Return (x, y) of the center of cell containing provided text 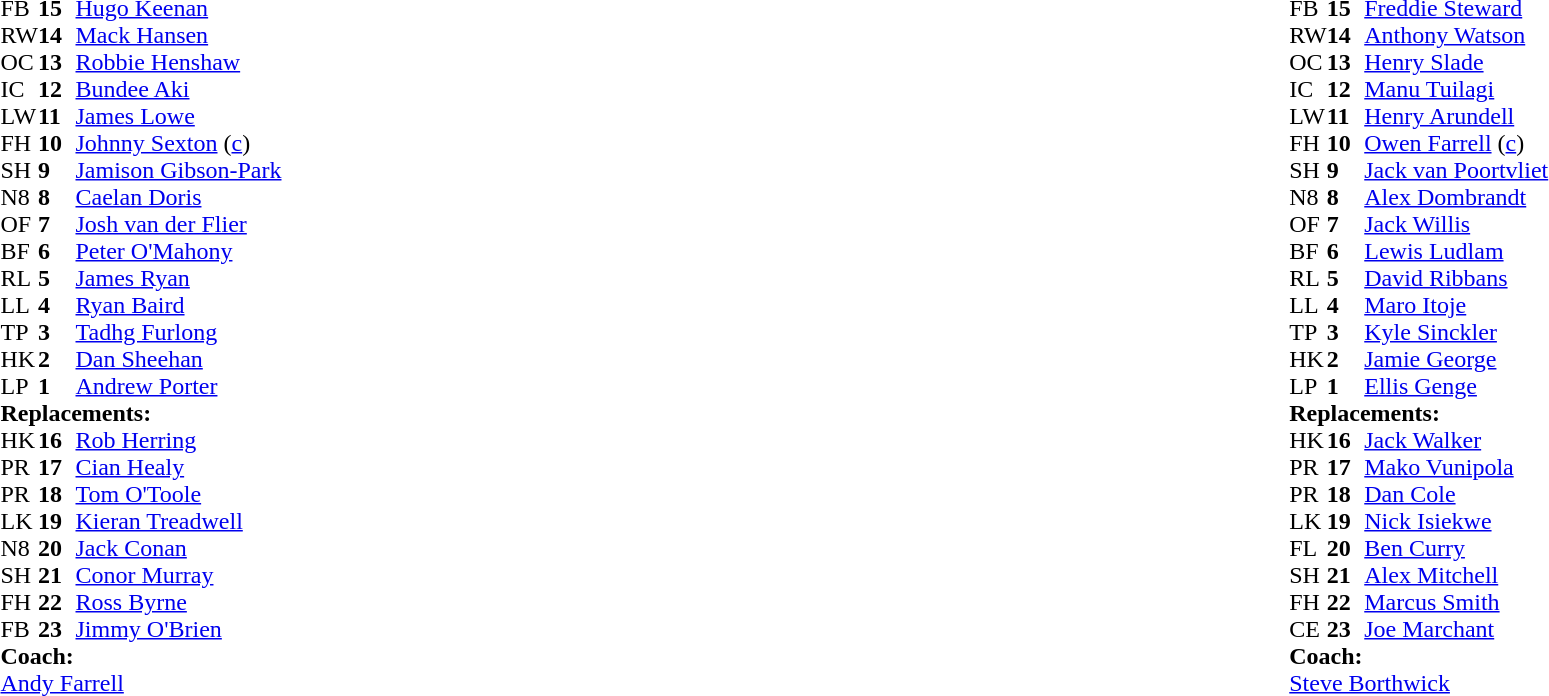
Mack Hansen (179, 36)
Cian Healy (179, 468)
Jimmy O'Brien (179, 630)
CE (1308, 630)
Peter O'Mahony (179, 252)
Jack van Poortvliet (1456, 170)
Henry Arundell (1456, 116)
Ben Curry (1456, 548)
Josh van der Flier (179, 224)
Owen Farrell (c) (1456, 144)
Jack Willis (1456, 224)
Jack Walker (1456, 440)
Anthony Watson (1456, 36)
Lewis Ludlam (1456, 252)
Bundee Aki (179, 90)
Dan Sheehan (179, 360)
Marcus Smith (1456, 602)
Andrew Porter (179, 386)
Tom O'Toole (179, 494)
Jamison Gibson-Park (179, 170)
Ross Byrne (179, 602)
Tadhg Furlong (179, 332)
Maro Itoje (1456, 306)
David Ribbans (1456, 278)
Alex Mitchell (1456, 576)
James Ryan (179, 278)
James Lowe (179, 116)
Kyle Sinckler (1456, 332)
Mako Vunipola (1456, 468)
Kieran Treadwell (179, 522)
FL (1308, 548)
Jamie George (1456, 360)
Joe Marchant (1456, 630)
Caelan Doris (179, 198)
Johnny Sexton (c) (179, 144)
Ellis Genge (1456, 386)
Ryan Baird (179, 306)
Conor Murray (179, 576)
Manu Tuilagi (1456, 90)
FB (19, 630)
Dan Cole (1456, 494)
Jack Conan (179, 548)
Rob Herring (179, 440)
Nick Isiekwe (1456, 522)
Robbie Henshaw (179, 62)
Henry Slade (1456, 62)
Alex Dombrandt (1456, 198)
